Detect which cell encompasses the target text, then output its [X, Y] center coordinate. 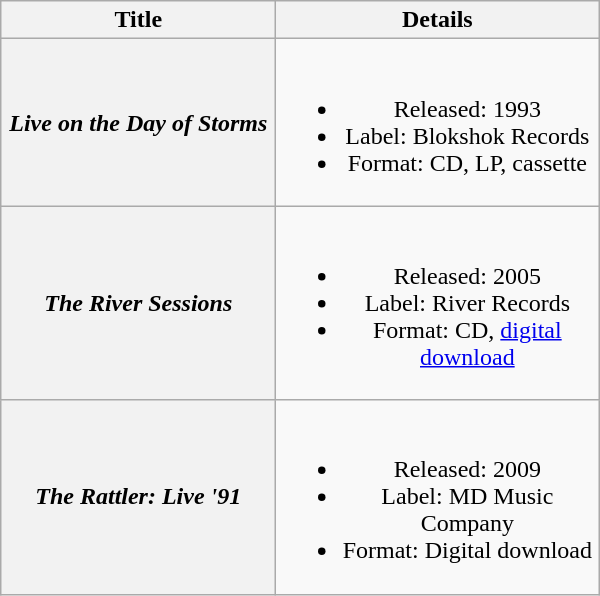
The River Sessions [138, 303]
Released: 2005Label: River RecordsFormat: CD, digital download [438, 303]
The Rattler: Live '91 [138, 497]
Released: 2009Label: MD Music CompanyFormat: Digital download [438, 497]
Released: 1993Label: Blokshok RecordsFormat: CD, LP, cassette [438, 122]
Details [438, 20]
Live on the Day of Storms [138, 122]
Title [138, 20]
